Return [x, y] of the center of cell containing provided text 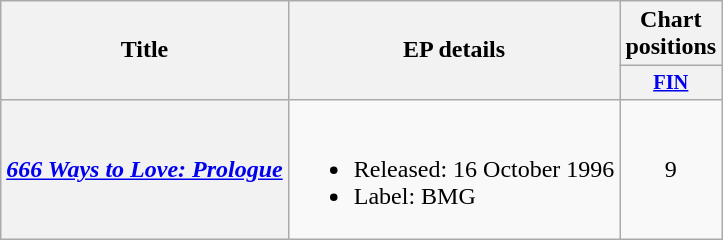
EP details [454, 50]
FIN [671, 83]
Title [144, 50]
Chart positions [671, 34]
666 Ways to Love: Prologue [144, 169]
Released: 16 October 1996Label: BMG [454, 169]
9 [671, 169]
